Return [x, y] of the center of cell containing provided text 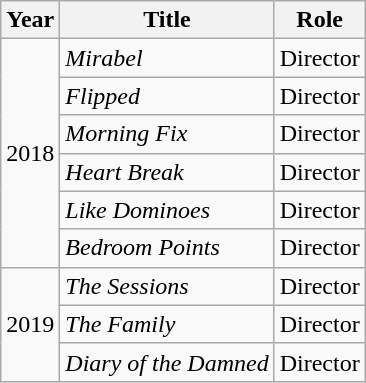
Like Dominoes [167, 210]
Mirabel [167, 58]
Title [167, 20]
The Family [167, 324]
Diary of the Damned [167, 362]
The Sessions [167, 286]
Year [30, 20]
2018 [30, 153]
Morning Fix [167, 134]
2019 [30, 324]
Heart Break [167, 172]
Bedroom Points [167, 248]
Flipped [167, 96]
Role [320, 20]
